Detect which cell encompasses the target text, then output its (X, Y) center coordinate. 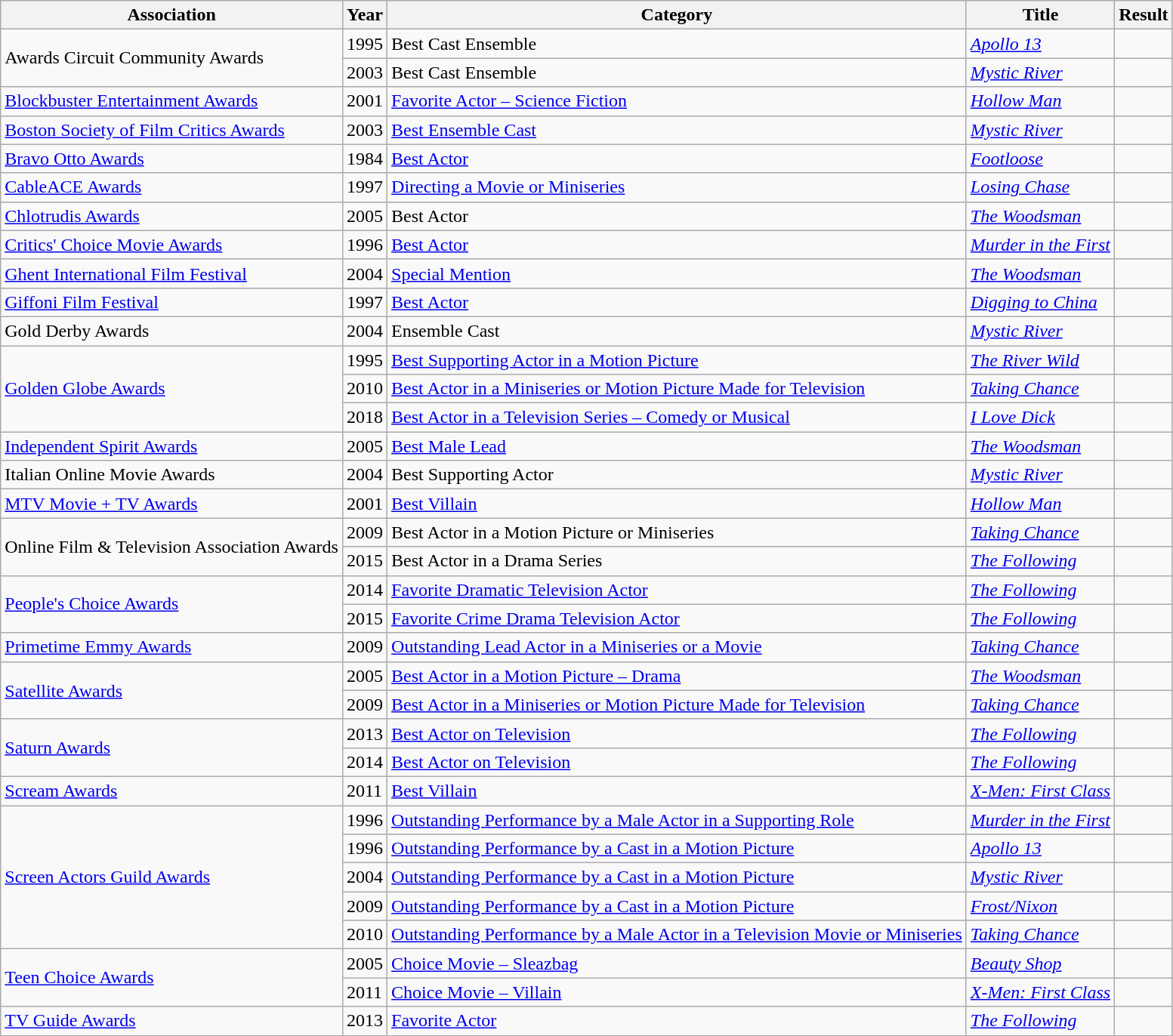
Result (1144, 15)
Digging to China (1040, 302)
TV Guide Awards (172, 1021)
Ghent International Film Festival (172, 273)
Ensemble Cast (677, 331)
Screen Actors Guild Awards (172, 877)
Independent Spirit Awards (172, 446)
Blockbuster Entertainment Awards (172, 101)
Best Actor in a Drama Series (677, 561)
Favorite Dramatic Television Actor (677, 590)
Critics' Choice Movie Awards (172, 245)
Favorite Actor (677, 1021)
Italian Online Movie Awards (172, 475)
Teen Choice Awards (172, 978)
Best Actor in a Motion Picture or Miniseries (677, 532)
Favorite Crime Drama Television Actor (677, 618)
Best Actor in a Television Series – Comedy or Musical (677, 418)
Bravo Otto Awards (172, 159)
1984 (364, 159)
People's Choice Awards (172, 604)
Best Supporting Actor in a Motion Picture (677, 360)
2018 (364, 418)
Outstanding Lead Actor in a Miniseries or a Movie (677, 647)
Beauty Shop (1040, 964)
Scream Awards (172, 791)
The River Wild (1040, 360)
Category (677, 15)
Frost/Nixon (1040, 906)
MTV Movie + TV Awards (172, 504)
Special Mention (677, 273)
Losing Chase (1040, 187)
I Love Dick (1040, 418)
Favorite Actor – Science Fiction (677, 101)
Giffoni Film Festival (172, 302)
Satellite Awards (172, 690)
Outstanding Performance by a Male Actor in a Supporting Role (677, 819)
Year (364, 15)
Best Supporting Actor (677, 475)
Online Film & Television Association Awards (172, 547)
Association (172, 15)
Gold Derby Awards (172, 331)
Best Ensemble Cast (677, 130)
Choice Movie – Sleazbag (677, 964)
Directing a Movie or Miniseries (677, 187)
Golden Globe Awards (172, 389)
Awards Circuit Community Awards (172, 58)
Title (1040, 15)
CableACE Awards (172, 187)
Saturn Awards (172, 748)
Best Actor in a Motion Picture – Drama (677, 676)
Primetime Emmy Awards (172, 647)
Outstanding Performance by a Male Actor in a Television Movie or Miniseries (677, 935)
Chlotrudis Awards (172, 216)
Boston Society of Film Critics Awards (172, 130)
Choice Movie – Villain (677, 992)
Footloose (1040, 159)
Best Male Lead (677, 446)
